Determine the (X, Y) coordinate at the center of the cell enclosing the given text.  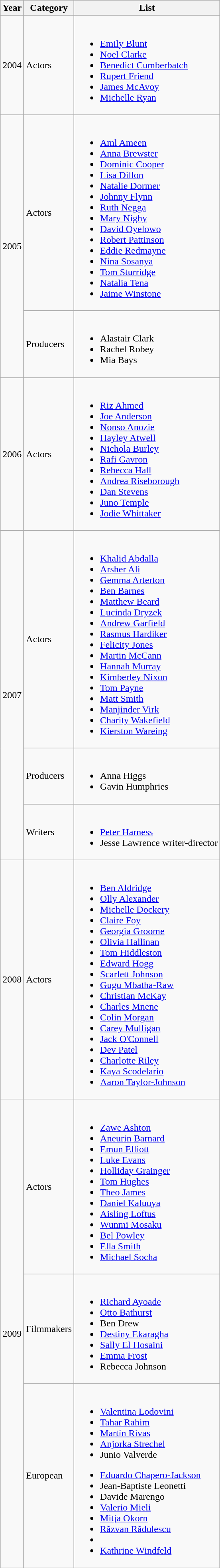
Category (49, 8)
European (49, 1475)
2008 (12, 979)
Anna HiggsGavin Humphries (147, 776)
Writers (49, 832)
Emily BluntNoel ClarkeBenedict CumberbatchRupert FriendJames McAvoyMichelle Ryan (147, 65)
Peter HarnessJesse Lawrence writer-director (147, 832)
Filmmakers (49, 1328)
Year (12, 8)
2005 (12, 246)
2007 (12, 695)
Alastair ClarkRachel RobeyMia Bays (147, 344)
2006 (12, 454)
Richard AyoadeOtto BathurstBen DrewDestiny EkaraghaSally El HosainiEmma FrostRebecca Johnson (147, 1328)
List (147, 8)
2009 (12, 1333)
2004 (12, 65)
Riz AhmedJoe AndersonNonso AnozieHayley AtwellNichola BurleyRafi GavronRebecca HallAndrea RiseboroughDan StevensJuno TempleJodie Whittaker (147, 454)
